Pinpoint the cell where the given text exists, returning its [X, Y] midpoint coordinate. 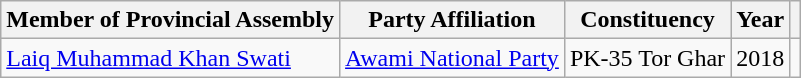
Party Affiliation [452, 20]
Year [760, 20]
Awami National Party [452, 58]
Constituency [647, 20]
Laiq Muhammad Khan Swati [170, 58]
Member of Provincial Assembly [170, 20]
PK-35 Tor Ghar [647, 58]
2018 [760, 58]
